Scan for the cell matching the given text and deliver its (x, y) coordinate at center. 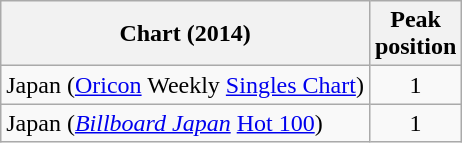
Chart (2014) (186, 34)
Japan (Billboard Japan Hot 100) (186, 123)
Peakposition (415, 34)
Japan (Oricon Weekly Singles Chart) (186, 85)
